Find where the given text appears and provide that cell's center as [x, y] coordinate. 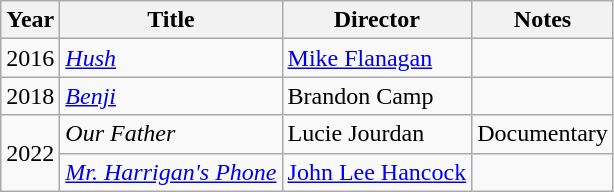
John Lee Hancock [377, 172]
Year [30, 20]
Benji [171, 96]
Title [171, 20]
Documentary [543, 134]
Mr. Harrigan's Phone [171, 172]
Brandon Camp [377, 96]
2018 [30, 96]
Lucie Jourdan [377, 134]
Mike Flanagan [377, 58]
Our Father [171, 134]
Director [377, 20]
Hush [171, 58]
Notes [543, 20]
2016 [30, 58]
2022 [30, 153]
